Capture the cell that displays the provided text and extract its (X, Y) central coordinate. 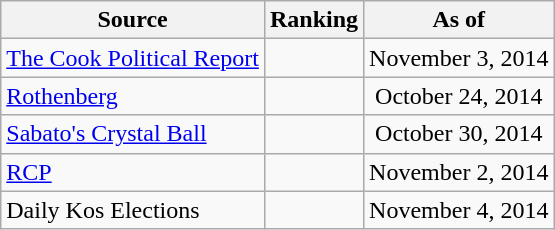
As of (459, 20)
October 24, 2014 (459, 96)
Sabato's Crystal Ball (133, 134)
November 4, 2014 (459, 210)
The Cook Political Report (133, 58)
November 2, 2014 (459, 172)
Source (133, 20)
October 30, 2014 (459, 134)
Ranking (314, 20)
Daily Kos Elections (133, 210)
RCP (133, 172)
November 3, 2014 (459, 58)
Rothenberg (133, 96)
